Provide the [x, y] coordinate of the cell's center where the given text is located.  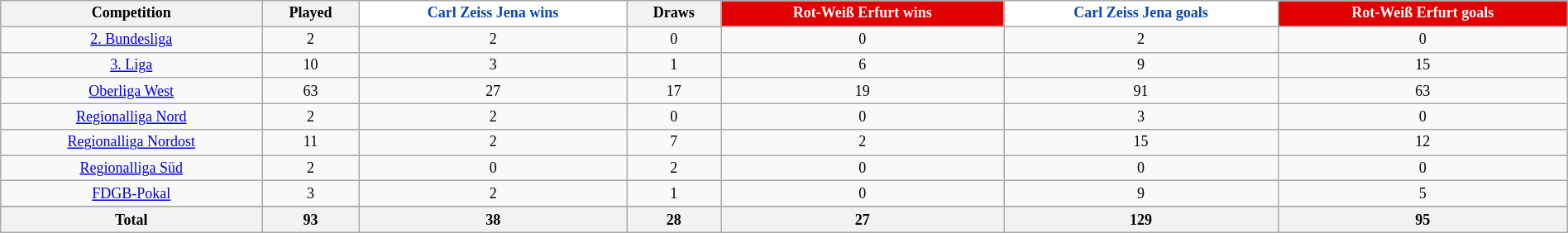
Rot-Weiß Erfurt wins [863, 13]
Oberliga West [131, 91]
11 [311, 142]
FDGB-Pokal [131, 193]
19 [863, 91]
17 [674, 91]
Regionalliga Nordost [131, 142]
91 [1141, 91]
28 [674, 220]
Regionalliga Süd [131, 169]
10 [311, 64]
95 [1422, 220]
129 [1141, 220]
Carl Zeiss Jena goals [1141, 13]
Regionalliga Nord [131, 116]
Draws [674, 13]
6 [863, 64]
2. Bundesliga [131, 40]
Played [311, 13]
3. Liga [131, 64]
Carl Zeiss Jena wins [493, 13]
12 [1422, 142]
5 [1422, 193]
38 [493, 220]
7 [674, 142]
Total [131, 220]
Competition [131, 13]
93 [311, 220]
Rot-Weiß Erfurt goals [1422, 13]
